Scan for the cell matching the given text and deliver its [X, Y] coordinate at center. 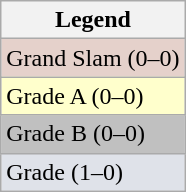
Grade A (0–0) [93, 96]
Legend [93, 20]
Grand Slam (0–0) [93, 58]
Grade (1–0) [93, 172]
Grade B (0–0) [93, 134]
